Output the [X, Y] coordinate of the center of the cell containing the given text.  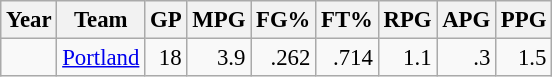
APG [466, 20]
GP [166, 20]
Portland [101, 58]
.3 [466, 58]
1.5 [524, 58]
Team [101, 20]
MPG [219, 20]
Year [29, 20]
3.9 [219, 58]
PPG [524, 20]
FG% [284, 20]
FT% [348, 20]
.262 [284, 58]
18 [166, 58]
1.1 [408, 58]
.714 [348, 58]
RPG [408, 20]
